For the text-containing cell, return its midpoint in [x, y] coordinate format. 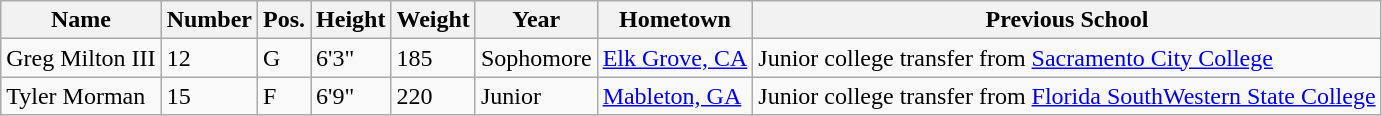
Height [351, 20]
Weight [433, 20]
6'3" [351, 58]
Pos. [284, 20]
Name [81, 20]
Number [209, 20]
15 [209, 96]
6'9" [351, 96]
Junior college transfer from Sacramento City College [1067, 58]
Greg Milton III [81, 58]
Elk Grove, CA [675, 58]
12 [209, 58]
Tyler Morman [81, 96]
185 [433, 58]
Sophomore [536, 58]
Previous School [1067, 20]
F [284, 96]
Year [536, 20]
Hometown [675, 20]
Junior college transfer from Florida SouthWestern State College [1067, 96]
G [284, 58]
Mableton, GA [675, 96]
Junior [536, 96]
220 [433, 96]
